Find where the given text appears and provide that cell's center as (X, Y) coordinate. 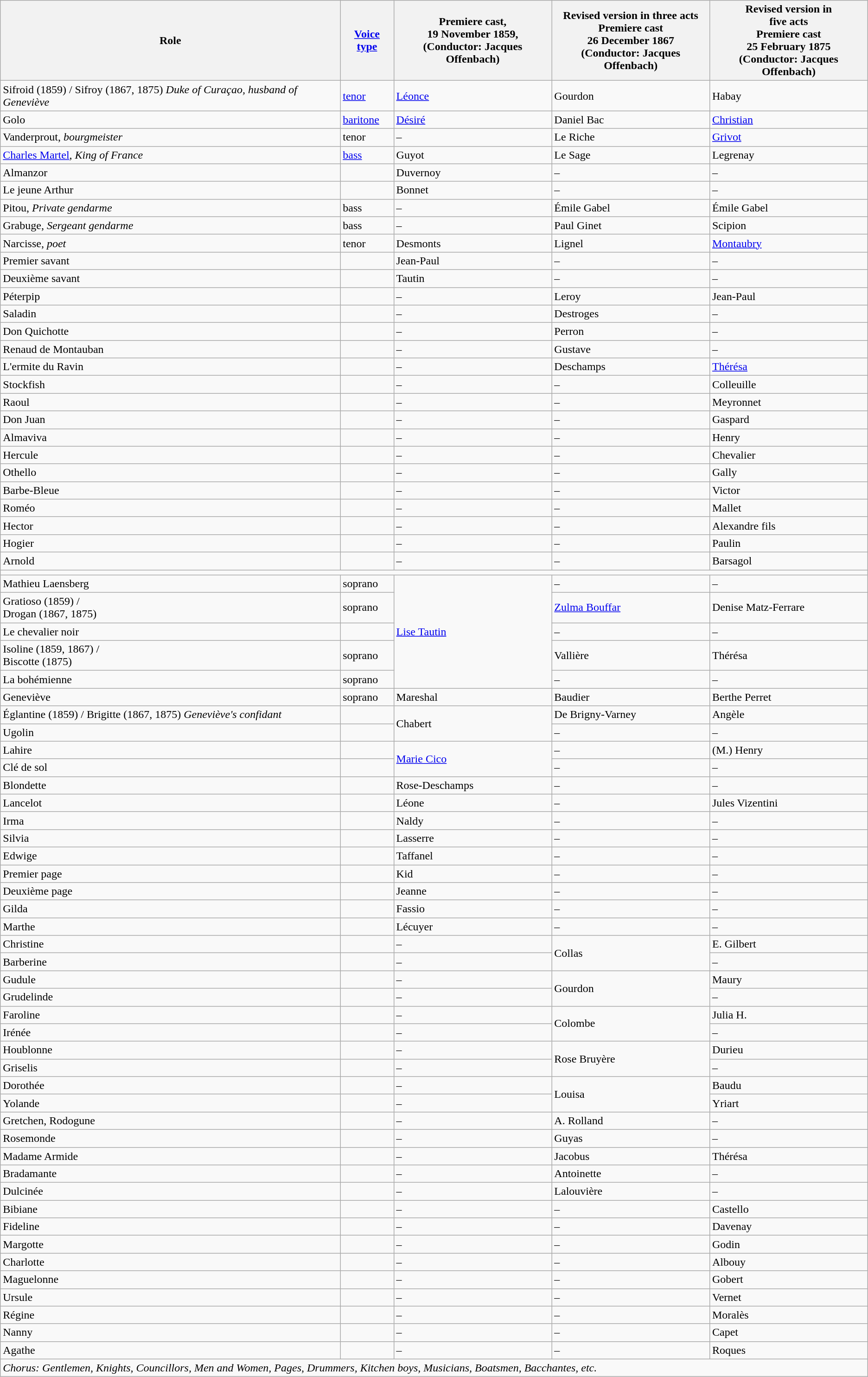
Le jeune Arthur (171, 190)
Jacobus (631, 1156)
Premier savant (171, 261)
Mareshal (473, 697)
Don Juan (171, 420)
Sifroid (1859) / Sifroy (1867, 1875) Duke of Curaçao, husband of Geneviève (171, 96)
Kid (473, 873)
Lignel (631, 243)
L'ermite du Ravin (171, 367)
Durieu (788, 1050)
Agathe (171, 1350)
Desmonts (473, 243)
Almanzor (171, 173)
Geneviève (171, 697)
Barbe-Bleue (171, 490)
Baudier (631, 697)
Tautin (473, 278)
A. Rolland (631, 1121)
Roméo (171, 508)
Chevalier (788, 455)
Chorus: Gentlemen, Knights, Councillors, Men and Women, Pages, Drummers, Kitchen boys, Musicians, Boatsmen, Bacchantes, etc. (434, 1368)
Premier page (171, 873)
Arnold (171, 561)
Yolande (171, 1103)
Zulma Bouffar (631, 608)
La bohémienne (171, 679)
Perron (631, 332)
Renaud de Montauban (171, 349)
Stockfish (171, 384)
Daniel Bac (631, 120)
Capet (788, 1332)
Guyot (473, 155)
Lahire (171, 750)
De Brigny-Varney (631, 715)
Davenay (788, 1227)
Gudule (171, 980)
Roques (788, 1350)
Grudelinde (171, 997)
Blondette (171, 785)
Bonnet (473, 190)
Edwige (171, 856)
Jeanne (473, 891)
Silvia (171, 838)
Clé de sol (171, 768)
Gaspard (788, 420)
Vernet (788, 1297)
Griselis (171, 1068)
Grivot (788, 137)
Saladin (171, 314)
Léone (473, 803)
Moralès (788, 1315)
Victor (788, 490)
Irénée (171, 1032)
Destroges (631, 314)
Désiré (473, 120)
Gustave (631, 349)
Revised version in three actsPremiere cast26 December 1867(Conductor: Jacques Offenbach) (631, 41)
Marthe (171, 927)
Julia H. (788, 1015)
Margotte (171, 1244)
Christine (171, 944)
Gratioso (1859) /Drogan (1867, 1875) (171, 608)
Habay (788, 96)
Louisa (631, 1094)
Naldy (473, 820)
Pitou, Private gendarme (171, 208)
Grabuge, Sergeant gendarme (171, 225)
Role (171, 41)
Golo (171, 120)
baritone (367, 120)
Montaubry (788, 243)
Houblonne (171, 1050)
Christian (788, 120)
Dulcinée (171, 1191)
Colleuille (788, 384)
Revised version infive actsPremiere cast25 February 1875(Conductor: Jacques Offenbach) (788, 41)
Guyas (631, 1138)
Albouy (788, 1262)
Denise Matz-Ferrare (788, 608)
Le chevalier noir (171, 632)
Charles Martel, King of France (171, 155)
Don Quichotte (171, 332)
Jules Vizentini (788, 803)
Deuxième page (171, 891)
Henry (788, 437)
Bradamante (171, 1174)
(M.) Henry (788, 750)
Le Sage (631, 155)
Dorothée (171, 1085)
Godin (788, 1244)
Lalouvière (631, 1191)
Lancelot (171, 803)
Voice type (367, 41)
Régine (171, 1315)
Angèle (788, 715)
Almaviva (171, 437)
Colombe (631, 1024)
Taffanel (473, 856)
Vanderprout, bourgmeister (171, 137)
Barsagol (788, 561)
Rose-Deschamps (473, 785)
Gally (788, 473)
Lise Tautin (473, 632)
Narcisse, poet (171, 243)
Legrenay (788, 155)
Antoinette (631, 1174)
Fassio (473, 909)
Maguelonne (171, 1280)
Yriart (788, 1103)
Paulin (788, 543)
Le Riche (631, 137)
Ursule (171, 1297)
Rosemonde (171, 1138)
Premiere cast,19 November 1859,(Conductor: Jacques Offenbach) (473, 41)
Isoline (1859, 1867) /Biscotte (1875) (171, 656)
Églantine (1859) / Brigitte (1867, 1875) Geneviève's confidant (171, 715)
Castello (788, 1209)
Lécuyer (473, 927)
Collas (631, 953)
Vallière (631, 656)
Maury (788, 980)
Marie Cico (473, 759)
Nanny (171, 1332)
Lasserre (473, 838)
Rose Bruyère (631, 1059)
Scipion (788, 225)
Bibiane (171, 1209)
Gilda (171, 909)
Ugolin (171, 732)
Péterpip (171, 296)
Gobert (788, 1280)
Gretchen, Rodogune (171, 1121)
Barberine (171, 962)
Hector (171, 525)
Berthe Perret (788, 697)
Leroy (631, 296)
Paul Ginet (631, 225)
Baudu (788, 1085)
Fideline (171, 1227)
Duvernoy (473, 173)
Faroline (171, 1015)
Mathieu Laensberg (171, 584)
Irma (171, 820)
Hercule (171, 455)
Hogier (171, 543)
Madame Armide (171, 1156)
Deschamps (631, 367)
E. Gilbert (788, 944)
Alexandre fils (788, 525)
Meyronnet (788, 402)
Léonce (473, 96)
Othello (171, 473)
Charlotte (171, 1262)
Chabert (473, 724)
Mallet (788, 508)
Deuxième savant (171, 278)
Raoul (171, 402)
